Extract the (X, Y) coordinate from the center of the cell holding the provided text.  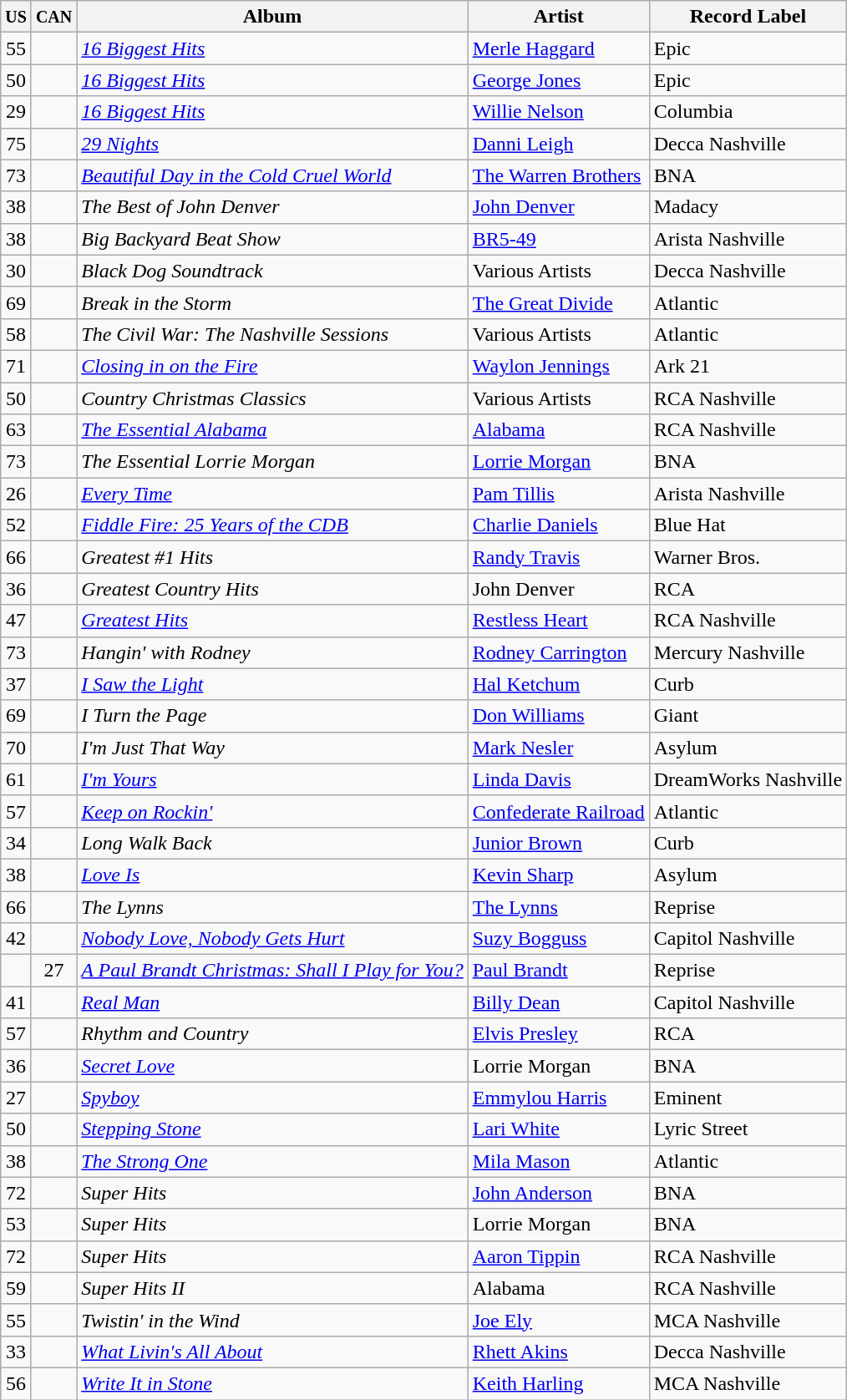
What Livin's All About (272, 1352)
George Jones (558, 80)
Joe Ely (558, 1320)
A Paul Brandt Christmas: Shall I Play for You? (272, 971)
I'm Just That Way (272, 748)
Every Time (272, 494)
61 (17, 779)
Giant (748, 716)
Rodney Carrington (558, 652)
Keith Harling (558, 1383)
26 (17, 494)
42 (17, 939)
Stepping Stone (272, 1129)
33 (17, 1352)
Keep on Rockin' (272, 811)
I'm Yours (272, 779)
Record Label (748, 17)
Willie Nelson (558, 112)
63 (17, 430)
Aaron Tippin (558, 1256)
37 (17, 684)
Suzy Bogguss (558, 939)
41 (17, 1002)
Kevin Sharp (558, 875)
71 (17, 366)
Long Walk Back (272, 843)
47 (17, 621)
Super Hits II (272, 1288)
Pam Tillis (558, 494)
The Essential Alabama (272, 430)
The Strong One (272, 1161)
Black Dog Soundtrack (272, 271)
Confederate Railroad (558, 811)
53 (17, 1225)
Closing in on the Fire (272, 366)
Lari White (558, 1129)
Twistin' in the Wind (272, 1320)
Nobody Love, Nobody Gets Hurt (272, 939)
Lyric Street (748, 1129)
Junior Brown (558, 843)
56 (17, 1383)
Greatest #1 Hits (272, 557)
The Warren Brothers (558, 175)
Rhett Akins (558, 1352)
Blue Hat (748, 525)
Artist (558, 17)
Spyboy (272, 1098)
Fiddle Fire: 25 Years of the CDB (272, 525)
Emmylou Harris (558, 1098)
Country Christmas Classics (272, 398)
Mark Nesler (558, 748)
Beautiful Day in the Cold Cruel World (272, 175)
Restless Heart (558, 621)
Madacy (748, 207)
The Essential Lorrie Morgan (272, 462)
70 (17, 748)
Elvis Presley (558, 1034)
Waylon Jennings (558, 366)
29 (17, 112)
Greatest Country Hits (272, 589)
Charlie Daniels (558, 525)
Secret Love (272, 1066)
Mercury Nashville (748, 652)
John Anderson (558, 1193)
Love Is (272, 875)
Rhythm and Country (272, 1034)
Break in the Storm (272, 302)
DreamWorks Nashville (748, 779)
58 (17, 334)
59 (17, 1288)
Write It in Stone (272, 1383)
Mila Mason (558, 1161)
Danni Leigh (558, 144)
30 (17, 271)
52 (17, 525)
Randy Travis (558, 557)
Hal Ketchum (558, 684)
The Civil War: The Nashville Sessions (272, 334)
Merle Haggard (558, 48)
Billy Dean (558, 1002)
BR5-49 (558, 239)
The Best of John Denver (272, 207)
US (17, 17)
Greatest Hits (272, 621)
Ark 21 (748, 366)
Eminent (748, 1098)
34 (17, 843)
I Saw the Light (272, 684)
Linda Davis (558, 779)
Don Williams (558, 716)
Paul Brandt (558, 971)
Hangin' with Rodney (272, 652)
The Great Divide (558, 302)
I Turn the Page (272, 716)
Warner Bros. (748, 557)
Album (272, 17)
CAN (53, 17)
75 (17, 144)
Big Backyard Beat Show (272, 239)
Real Man (272, 1002)
Columbia (748, 112)
29 Nights (272, 144)
